Find where the given text appears and provide that cell's center as [X, Y] coordinate. 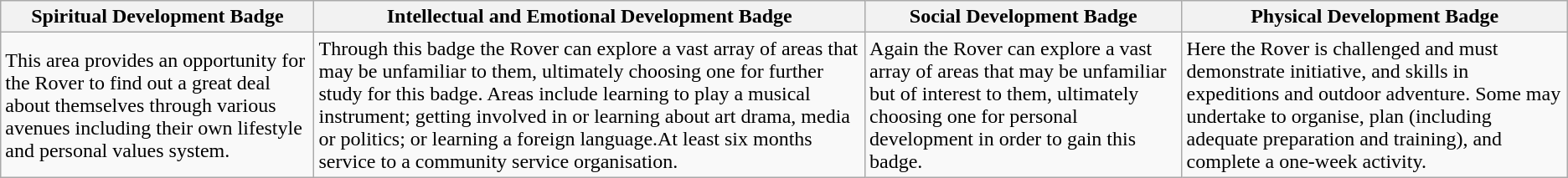
Social Development Badge [1024, 17]
Intellectual and Emotional Development Badge [590, 17]
Spiritual Development Badge [157, 17]
Physical Development Badge [1375, 17]
